Output the (x, y) coordinate of the center of the cell containing the given text.  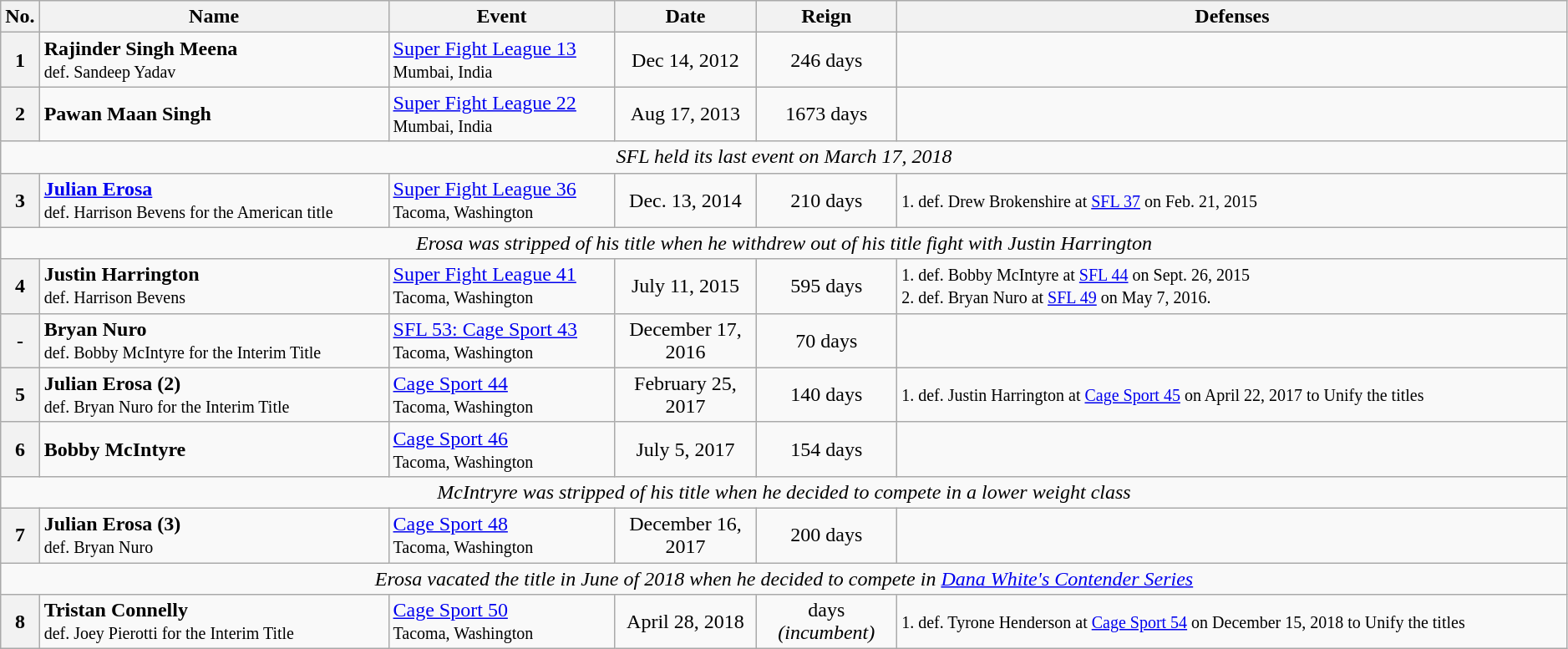
1. def. Drew Brokenshire at SFL 37 on Feb. 21, 2015 (1233, 200)
4 (20, 286)
5 (20, 394)
December 17, 2016 (685, 341)
8 (20, 621)
1. def. Justin Harrington at Cage Sport 45 on April 22, 2017 to Unify the titles (1233, 394)
- (20, 341)
Justin Harringtondef. Harrison Bevens (214, 286)
Dec 14, 2012 (685, 60)
SFL held its last event on March 17, 2018 (784, 157)
No. (20, 17)
Date (685, 17)
July 11, 2015 (685, 286)
February 25, 2017 (685, 394)
Super Fight League 13Mumbai, India (501, 60)
Bobby McIntyre (214, 449)
Julian Erosa (2) def. Bryan Nuro for the Interim Title (214, 394)
Dec. 13, 2014 (685, 200)
70 days (827, 341)
Julian Erosa (3)def. Bryan Nuro (214, 535)
Bryan Nurodef. Bobby McIntyre for the Interim Title (214, 341)
Super Fight League 36Tacoma, Washington (501, 200)
Name (214, 17)
Aug 17, 2013 (685, 114)
Erosa vacated the title in June of 2018 when he decided to compete in Dana White's Contender Series (784, 579)
2 (20, 114)
3 (20, 200)
McIntryre was stripped of his title when he decided to compete in a lower weight class (784, 492)
Julian Erosadef. Harrison Bevens for the American title (214, 200)
140 days (827, 394)
Super Fight League 41Tacoma, Washington (501, 286)
July 5, 2017 (685, 449)
246 days (827, 60)
1. def. Tyrone Henderson at Cage Sport 54 on December 15, 2018 to Unify the titles (1233, 621)
Event (501, 17)
1 (20, 60)
April 28, 2018 (685, 621)
Super Fight League 22Mumbai, India (501, 114)
154 days (827, 449)
December 16, 2017 (685, 535)
Defenses (1233, 17)
Cage Sport 50Tacoma, Washington (501, 621)
1. def. Bobby McIntyre at SFL 44 on Sept. 26, 20152. def. Bryan Nuro at SFL 49 on May 7, 2016. (1233, 286)
6 (20, 449)
200 days (827, 535)
7 (20, 535)
1673 days (827, 114)
Cage Sport 46Tacoma, Washington (501, 449)
SFL 53: Cage Sport 43Tacoma, Washington (501, 341)
days(incumbent) (827, 621)
Reign (827, 17)
Cage Sport 44Tacoma, Washington (501, 394)
Erosa was stripped of his title when he withdrew out of his title fight with Justin Harrington (784, 243)
Rajinder Singh Meenadef. Sandeep Yadav (214, 60)
Cage Sport 48Tacoma, Washington (501, 535)
Pawan Maan Singh (214, 114)
Tristan Connellydef. Joey Pierotti for the Interim Title (214, 621)
595 days (827, 286)
210 days (827, 200)
